Locate the cell with the specified text and output its [X, Y] center coordinate. 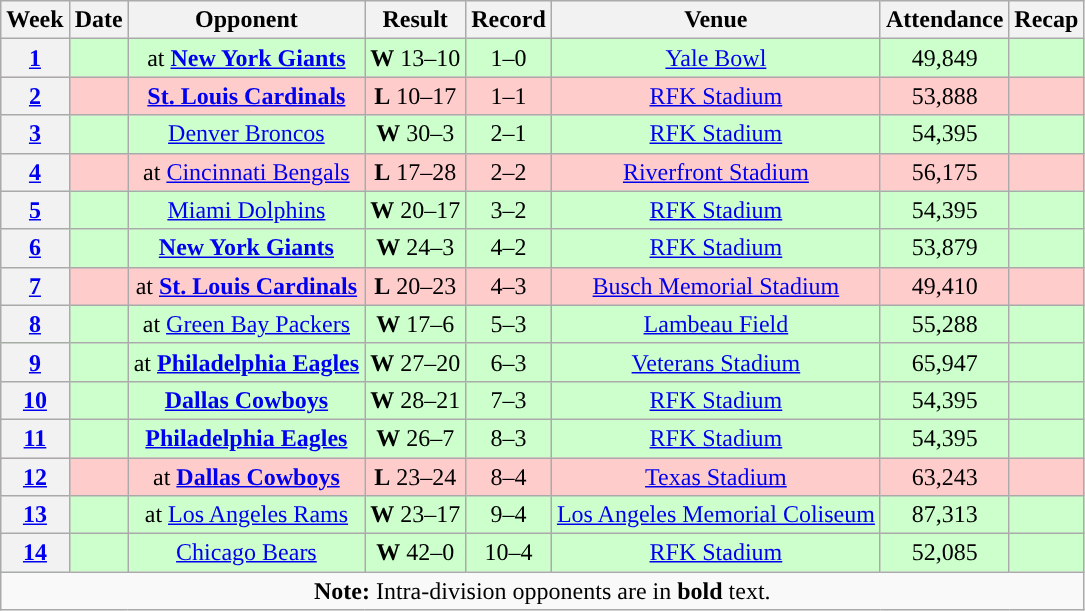
New York Giants [246, 248]
10 [35, 400]
8 [35, 324]
53,888 [944, 96]
10–4 [509, 553]
at Green Bay Packers [246, 324]
at Cincinnati Bengals [246, 172]
8–4 [509, 477]
Recap [1046, 20]
4 [35, 172]
W 20–17 [416, 210]
Record [509, 20]
9 [35, 362]
St. Louis Cardinals [246, 96]
W 23–17 [416, 515]
Los Angeles Memorial Coliseum [716, 515]
49,410 [944, 286]
7–3 [509, 400]
Busch Memorial Stadium [716, 286]
Opponent [246, 20]
at St. Louis Cardinals [246, 286]
Miami Dolphins [246, 210]
12 [35, 477]
Yale Bowl [716, 58]
Philadelphia Eagles [246, 438]
3 [35, 134]
52,085 [944, 553]
W 27–20 [416, 362]
W 28–21 [416, 400]
L 20–23 [416, 286]
Date [98, 20]
Result [416, 20]
at New York Giants [246, 58]
L 10–17 [416, 96]
Lambeau Field [716, 324]
Attendance [944, 20]
8–3 [509, 438]
Chicago Bears [246, 553]
W 24–3 [416, 248]
56,175 [944, 172]
Venue [716, 20]
49,849 [944, 58]
Texas Stadium [716, 477]
W 42–0 [416, 553]
Denver Broncos [246, 134]
L 23–24 [416, 477]
W 13–10 [416, 58]
W 30–3 [416, 134]
L 17–28 [416, 172]
1–1 [509, 96]
Dallas Cowboys [246, 400]
2–2 [509, 172]
at Los Angeles Rams [246, 515]
11 [35, 438]
1–0 [509, 58]
5–3 [509, 324]
65,947 [944, 362]
13 [35, 515]
at Dallas Cowboys [246, 477]
2–1 [509, 134]
87,313 [944, 515]
63,243 [944, 477]
3–2 [509, 210]
5 [35, 210]
at Philadelphia Eagles [246, 362]
6 [35, 248]
4–2 [509, 248]
55,288 [944, 324]
14 [35, 553]
W 26–7 [416, 438]
Riverfront Stadium [716, 172]
W 17–6 [416, 324]
2 [35, 96]
7 [35, 286]
6–3 [509, 362]
Week [35, 20]
1 [35, 58]
53,879 [944, 248]
Note: Intra-division opponents are in bold text. [542, 591]
Veterans Stadium [716, 362]
4–3 [509, 286]
9–4 [509, 515]
